Pinpoint the cell where the given text exists, returning its [x, y] midpoint coordinate. 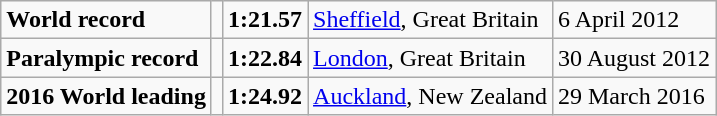
1:24.92 [264, 96]
London, Great Britain [430, 58]
Sheffield, Great Britain [430, 20]
Auckland, New Zealand [430, 96]
1:21.57 [264, 20]
30 August 2012 [634, 58]
World record [106, 20]
2016 World leading [106, 96]
1:22.84 [264, 58]
6 April 2012 [634, 20]
Paralympic record [106, 58]
29 March 2016 [634, 96]
